Capture the cell that displays the provided text and extract its (x, y) central coordinate. 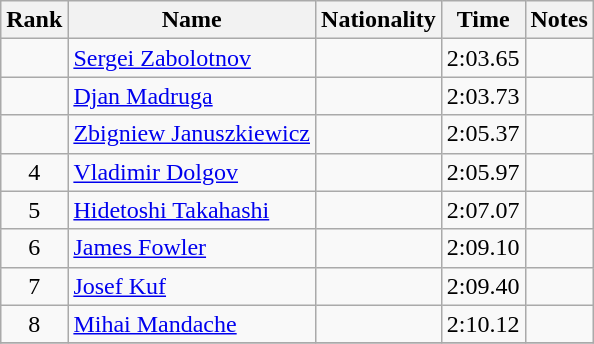
2:05.97 (483, 172)
2:10.12 (483, 324)
Sergei Zabolotnov (192, 58)
2:07.07 (483, 210)
6 (34, 248)
Vladimir Dolgov (192, 172)
Djan Madruga (192, 96)
Mihai Mandache (192, 324)
8 (34, 324)
2:05.37 (483, 134)
Time (483, 20)
Notes (559, 20)
4 (34, 172)
2:09.40 (483, 286)
7 (34, 286)
2:09.10 (483, 248)
Nationality (379, 20)
Name (192, 20)
Josef Kuf (192, 286)
Rank (34, 20)
5 (34, 210)
2:03.73 (483, 96)
Hidetoshi Takahashi (192, 210)
2:03.65 (483, 58)
James Fowler (192, 248)
Zbigniew Januszkiewicz (192, 134)
